Detect which cell encompasses the target text, then output its [x, y] center coordinate. 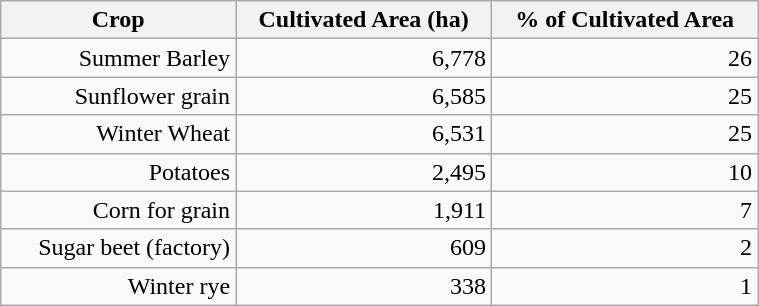
Cultivated Area (ha) [364, 20]
Corn for grain [118, 210]
Winter rye [118, 286]
2,495 [364, 172]
6,531 [364, 134]
1,911 [364, 210]
2 [625, 248]
26 [625, 58]
Summer Barley [118, 58]
% of Cultivated Area [625, 20]
338 [364, 286]
1 [625, 286]
7 [625, 210]
Sugar beet (factory) [118, 248]
6,778 [364, 58]
6,585 [364, 96]
10 [625, 172]
Potatoes [118, 172]
Sunflower grain [118, 96]
609 [364, 248]
Crop [118, 20]
Winter Wheat [118, 134]
